Find where the given text appears and provide that cell's center as [x, y] coordinate. 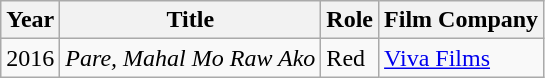
Viva Films [462, 58]
2016 [30, 58]
Film Company [462, 20]
Red [350, 58]
Role [350, 20]
Year [30, 20]
Title [190, 20]
Pare, Mahal Mo Raw Ako [190, 58]
